Pinpoint the cell where the given text exists, returning its [x, y] midpoint coordinate. 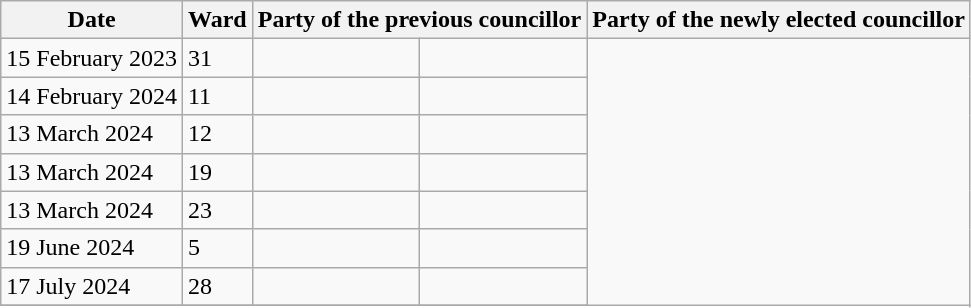
12 [217, 134]
17 July 2024 [92, 286]
14 February 2024 [92, 96]
Date [92, 20]
Party of the previous councillor [420, 20]
Party of the newly elected councillor [779, 20]
Ward [217, 20]
31 [217, 58]
11 [217, 96]
19 [217, 172]
23 [217, 210]
15 February 2023 [92, 58]
19 June 2024 [92, 248]
28 [217, 286]
5 [217, 248]
